From the cell containing the given text, extract its center point as [X, Y] coordinate. 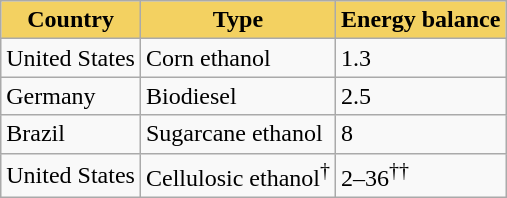
1.3 [421, 58]
Energy balance [421, 20]
Germany [71, 96]
Corn ethanol [238, 58]
2–36†† [421, 176]
8 [421, 134]
2.5 [421, 96]
Sugarcane ethanol [238, 134]
Biodiesel [238, 96]
Cellulosic ethanol† [238, 176]
Type [238, 20]
Brazil [71, 134]
Country [71, 20]
